Find where the given text appears and provide that cell's center as (X, Y) coordinate. 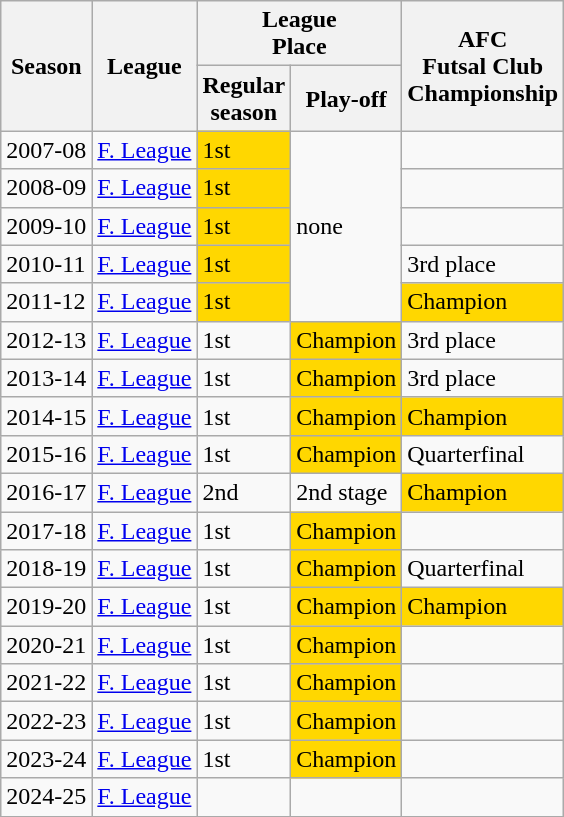
2nd stage (346, 492)
2011-12 (46, 302)
2014-15 (46, 416)
2022-23 (46, 721)
2019-20 (46, 607)
2021-22 (46, 683)
AFC Futsal Club Championship (483, 66)
2008-09 (46, 188)
2015-16 (46, 454)
Play-off (346, 98)
2009-10 (46, 226)
2010-11 (46, 264)
LeaguePlace (300, 34)
2017-18 (46, 531)
2018-19 (46, 569)
2013-14 (46, 378)
2007-08 (46, 150)
2016-17 (46, 492)
none (346, 226)
Regularseason (244, 98)
2024-25 (46, 797)
League (144, 66)
2nd (244, 492)
Season (46, 66)
2020-21 (46, 645)
2023-24 (46, 759)
2012-13 (46, 340)
